Return (x, y) of the center of cell containing provided text 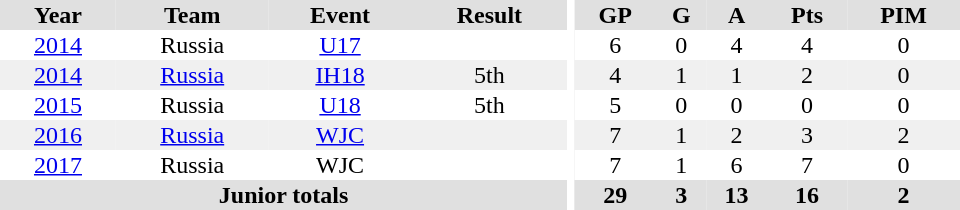
5 (616, 105)
GP (616, 15)
16 (807, 195)
Year (58, 15)
Event (340, 15)
Result (490, 15)
U17 (340, 45)
PIM (904, 15)
IH18 (340, 75)
2017 (58, 165)
13 (736, 195)
29 (616, 195)
Pts (807, 15)
Team (192, 15)
2016 (58, 135)
G (682, 15)
U18 (340, 105)
2015 (58, 105)
Junior totals (284, 195)
A (736, 15)
